Pinpoint the cell where the given text exists, returning its [x, y] midpoint coordinate. 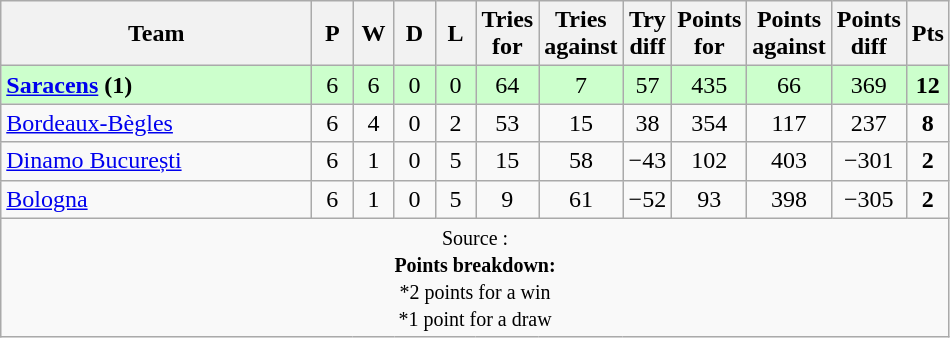
−305 [868, 199]
354 [710, 123]
237 [868, 123]
369 [868, 85]
Points against [789, 34]
12 [928, 85]
93 [710, 199]
8 [928, 123]
−43 [648, 161]
Saracens (1) [156, 85]
Pts [928, 34]
64 [508, 85]
Team [156, 34]
P [332, 34]
Points diff [868, 34]
Tries for [508, 34]
61 [581, 199]
57 [648, 85]
117 [789, 123]
403 [789, 161]
398 [789, 199]
Bologna [156, 199]
435 [710, 85]
Points for [710, 34]
W [374, 34]
Bordeaux-Bègles [156, 123]
D [414, 34]
38 [648, 123]
7 [581, 85]
102 [710, 161]
53 [508, 123]
66 [789, 85]
9 [508, 199]
Source : Points breakdown:*2 points for a win*1 point for a draw [476, 278]
Try diff [648, 34]
−52 [648, 199]
Dinamo București [156, 161]
−301 [868, 161]
58 [581, 161]
4 [374, 123]
L [456, 34]
Tries against [581, 34]
